Determine the (X, Y) coordinate at the center of the cell enclosing the given text.  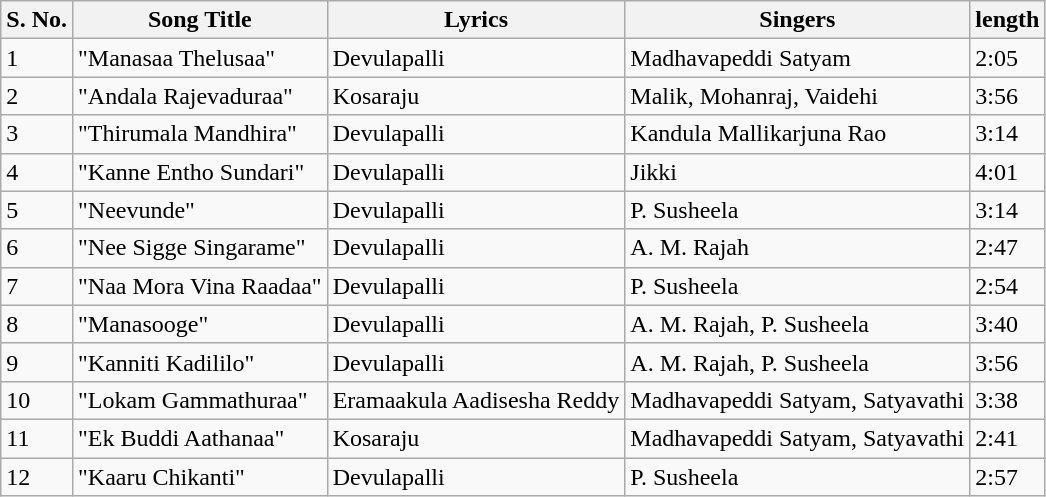
2:41 (1008, 438)
length (1008, 20)
7 (37, 286)
4 (37, 172)
"Manasaa Thelusaa" (200, 58)
10 (37, 400)
S. No. (37, 20)
3:38 (1008, 400)
"Kanne Entho Sundari" (200, 172)
Eramaakula Aadisesha Reddy (476, 400)
"Andala Rajevaduraa" (200, 96)
Lyrics (476, 20)
"Lokam Gammathuraa" (200, 400)
3 (37, 134)
"Thirumala Mandhira" (200, 134)
8 (37, 324)
Madhavapeddi Satyam (798, 58)
Kandula Mallikarjuna Rao (798, 134)
2:54 (1008, 286)
5 (37, 210)
Malik, Mohanraj, Vaidehi (798, 96)
"Naa Mora Vina Raadaa" (200, 286)
6 (37, 248)
"Manasooge" (200, 324)
11 (37, 438)
2:05 (1008, 58)
12 (37, 477)
1 (37, 58)
"Kanniti Kadililo" (200, 362)
Song Title (200, 20)
"Ek Buddi Aathanaa" (200, 438)
2:47 (1008, 248)
4:01 (1008, 172)
"Neevunde" (200, 210)
9 (37, 362)
2:57 (1008, 477)
"Kaaru Chikanti" (200, 477)
Singers (798, 20)
Jikki (798, 172)
2 (37, 96)
3:40 (1008, 324)
"Nee Sigge Singarame" (200, 248)
A. M. Rajah (798, 248)
